Find where the given text appears and provide that cell's center as [x, y] coordinate. 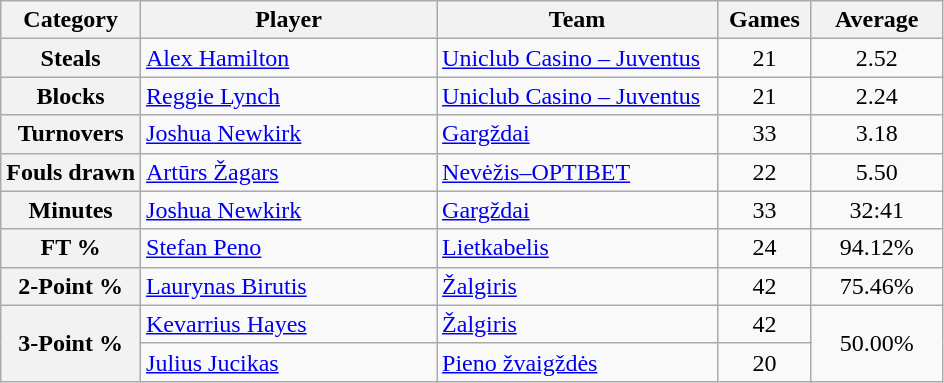
2-Point % [71, 286]
2.24 [876, 96]
Blocks [71, 96]
94.12% [876, 248]
Nevėžis–OPTIBET [578, 172]
FT % [71, 248]
Julius Jucikas [289, 362]
75.46% [876, 286]
Kevarrius Hayes [289, 324]
2.52 [876, 58]
Fouls drawn [71, 172]
Reggie Lynch [289, 96]
3-Point % [71, 343]
20 [765, 362]
24 [765, 248]
Artūrs Žagars [289, 172]
Laurynas Birutis [289, 286]
Steals [71, 58]
Player [289, 20]
Turnovers [71, 134]
3.18 [876, 134]
5.50 [876, 172]
Stefan Peno [289, 248]
Lietkabelis [578, 248]
Minutes [71, 210]
Games [765, 20]
Pieno žvaigždės [578, 362]
32:41 [876, 210]
50.00% [876, 343]
Team [578, 20]
Average [876, 20]
Alex Hamilton [289, 58]
Category [71, 20]
22 [765, 172]
